Capture the cell that displays the provided text and extract its (X, Y) central coordinate. 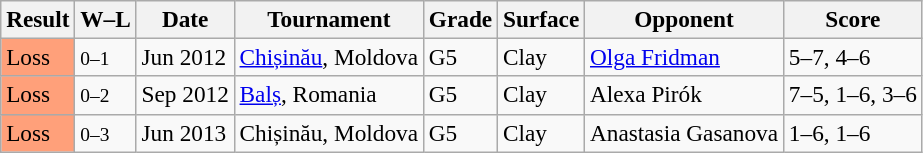
0–3 (106, 133)
Date (185, 19)
0–2 (106, 95)
Alexa Pirók (684, 95)
Anastasia Gasanova (684, 133)
Result (38, 19)
Jun 2012 (185, 57)
7–5, 1–6, 3–6 (852, 95)
1–6, 1–6 (852, 133)
Balș, Romania (328, 95)
W–L (106, 19)
Surface (542, 19)
Jun 2013 (185, 133)
0–1 (106, 57)
5–7, 4–6 (852, 57)
Grade (460, 19)
Score (852, 19)
Tournament (328, 19)
Olga Fridman (684, 57)
Opponent (684, 19)
Sep 2012 (185, 95)
